From the cell containing the given text, extract its center point as (x, y) coordinate. 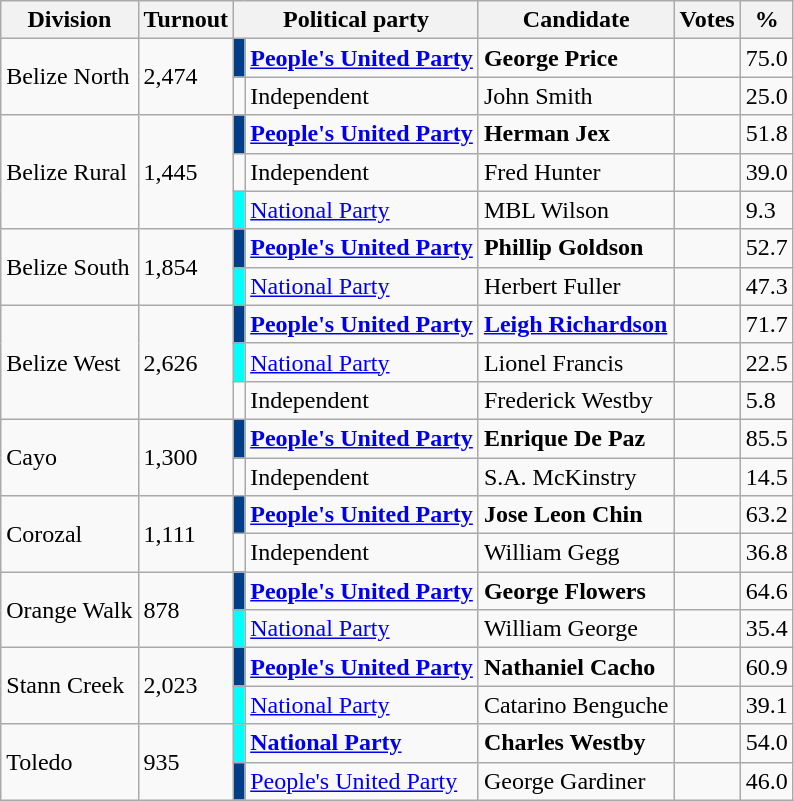
60.9 (766, 667)
Belize North (70, 77)
2,626 (186, 362)
46.0 (766, 781)
85.5 (766, 438)
Enrique De Paz (576, 438)
75.0 (766, 58)
Leigh Richardson (576, 324)
35.4 (766, 629)
Toledo (70, 762)
George Flowers (576, 591)
51.8 (766, 134)
878 (186, 610)
52.7 (766, 248)
Votes (707, 20)
Belize Rural (70, 172)
Herman Jex (576, 134)
22.5 (766, 362)
George Price (576, 58)
Corozal (70, 534)
Frederick Westby (576, 400)
Catarino Benguche (576, 705)
Political party (356, 20)
% (766, 20)
39.1 (766, 705)
Herbert Fuller (576, 286)
39.0 (766, 172)
Stann Creek (70, 686)
1,111 (186, 534)
2,474 (186, 77)
Cayo (70, 457)
5.8 (766, 400)
25.0 (766, 96)
Orange Walk (70, 610)
John Smith (576, 96)
Phillip Goldson (576, 248)
William George (576, 629)
36.8 (766, 553)
1,300 (186, 457)
64.6 (766, 591)
47.3 (766, 286)
Turnout (186, 20)
9.3 (766, 210)
14.5 (766, 477)
1,445 (186, 172)
71.7 (766, 324)
54.0 (766, 743)
William Gegg (576, 553)
63.2 (766, 515)
MBL Wilson (576, 210)
Belize South (70, 267)
935 (186, 762)
Jose Leon Chin (576, 515)
Division (70, 20)
George Gardiner (576, 781)
Fred Hunter (576, 172)
S.A. McKinstry (576, 477)
Charles Westby (576, 743)
Belize West (70, 362)
Lionel Francis (576, 362)
2,023 (186, 686)
Nathaniel Cacho (576, 667)
1,854 (186, 267)
Candidate (576, 20)
